Scan for the cell matching the given text and deliver its (x, y) coordinate at center. 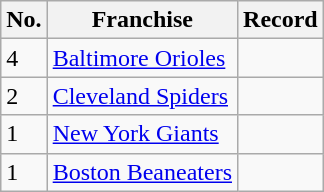
New York Giants (142, 134)
Boston Beaneaters (142, 172)
2 (24, 96)
Cleveland Spiders (142, 96)
Record (281, 20)
Baltimore Orioles (142, 58)
Franchise (142, 20)
4 (24, 58)
No. (24, 20)
